Extract the (X, Y) coordinate from the center of the cell holding the provided text.  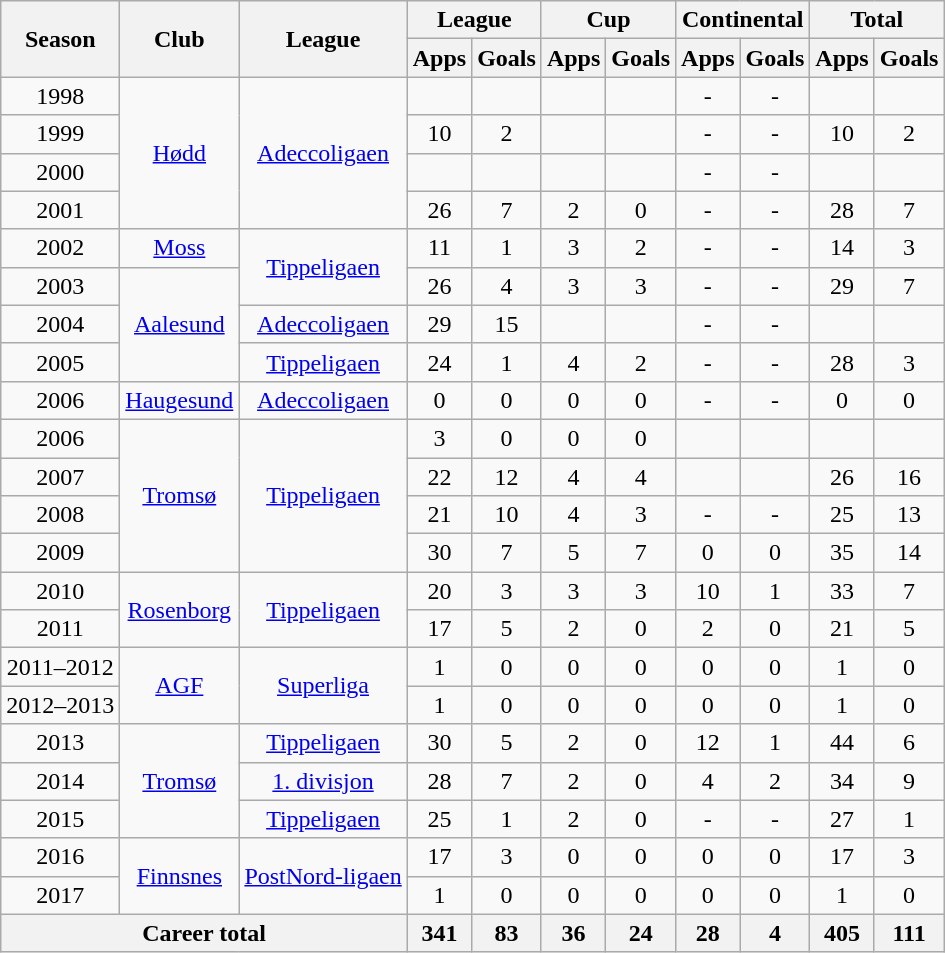
Hødd (180, 153)
Moss (180, 248)
22 (439, 477)
Career total (204, 933)
83 (507, 933)
2003 (60, 286)
2016 (60, 857)
16 (909, 477)
36 (573, 933)
2015 (60, 819)
Club (180, 39)
Total (877, 20)
Cup (608, 20)
Rosenborg (180, 610)
1. divisjon (323, 781)
20 (439, 591)
Aalesund (180, 324)
AGF (180, 686)
2008 (60, 515)
33 (842, 591)
11 (439, 248)
2000 (60, 172)
27 (842, 819)
34 (842, 781)
1999 (60, 134)
2009 (60, 553)
2011–2012 (60, 667)
2002 (60, 248)
2014 (60, 781)
2004 (60, 324)
44 (842, 743)
Haugesund (180, 400)
2012–2013 (60, 705)
2007 (60, 477)
2011 (60, 629)
Superliga (323, 686)
2001 (60, 210)
Season (60, 39)
2005 (60, 362)
Finnsnes (180, 876)
Continental (743, 20)
13 (909, 515)
405 (842, 933)
2017 (60, 895)
9 (909, 781)
6 (909, 743)
2013 (60, 743)
111 (909, 933)
2010 (60, 591)
PostNord-ligaen (323, 876)
341 (439, 933)
1998 (60, 96)
35 (842, 553)
15 (507, 324)
